Capture the cell that displays the provided text and extract its (x, y) central coordinate. 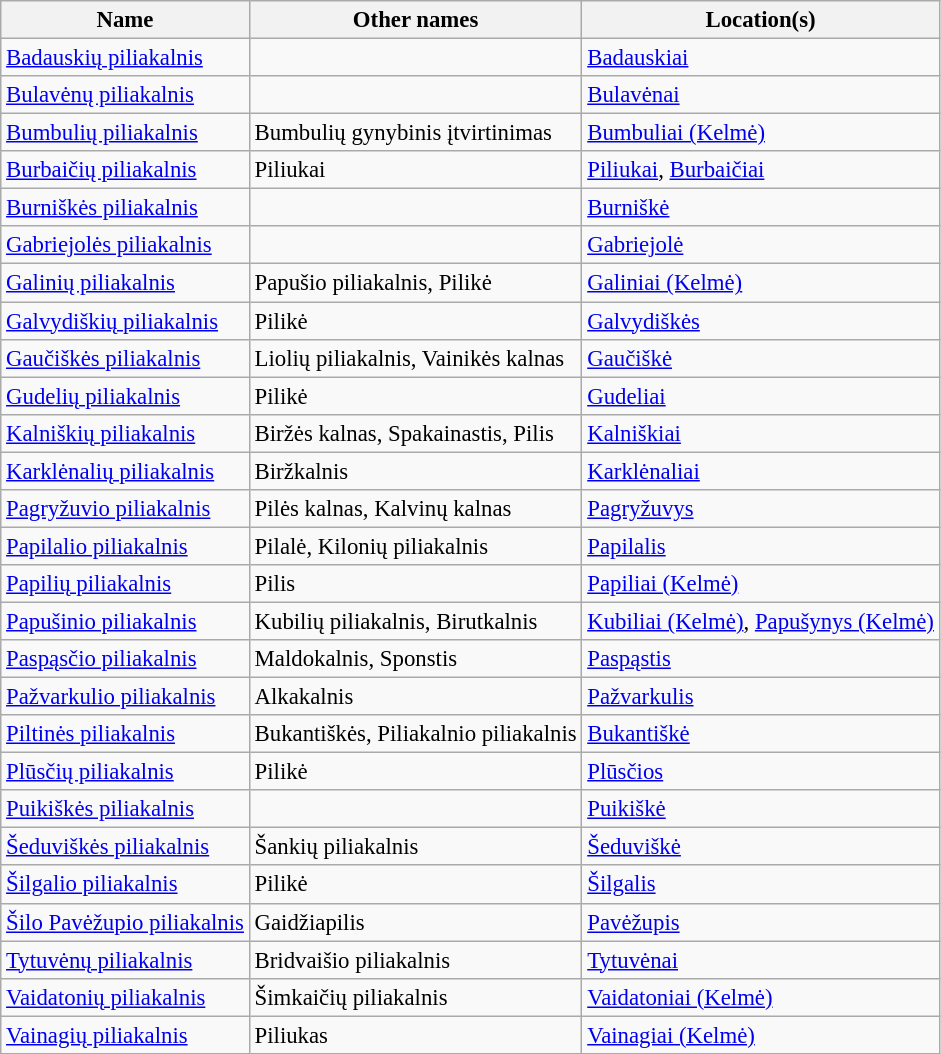
Šilgalio piliakalnis (126, 885)
Name (126, 20)
Galvydiškių piliakalnis (126, 321)
Tytuvėnai (760, 960)
Papušio piliakalnis, Pilikė (416, 283)
Pažvarkulio piliakalnis (126, 697)
Alkakalnis (416, 697)
Gudelių piliakalnis (126, 396)
Vaidatoniai (Kelmė) (760, 997)
Šeduviškė (760, 847)
Pilalė, Kilonių piliakalnis (416, 546)
Galvydiškės (760, 321)
Kubilių piliakalnis, Birutkalnis (416, 621)
Badauskių piliakalnis (126, 58)
Papušinio piliakalnis (126, 621)
Gaučiškė (760, 358)
Biržkalnis (416, 471)
Maldokalnis, Sponstis (416, 659)
Šimkaičių piliakalnis (416, 997)
Liolių piliakalnis, Vainikės kalnas (416, 358)
Burbaičių piliakalnis (126, 170)
Plūsčių piliakalnis (126, 772)
Papiliai (Kelmė) (760, 584)
Bulavėnų piliakalnis (126, 95)
Galiniai (Kelmė) (760, 283)
Bumbulių piliakalnis (126, 133)
Plūsčios (760, 772)
Galinių piliakalnis (126, 283)
Bridvaišio piliakalnis (416, 960)
Vaidatonių piliakalnis (126, 997)
Bukantiškės, Piliakalnio piliakalnis (416, 734)
Gudeliai (760, 396)
Gabriejolė (760, 245)
Pažvarkulis (760, 697)
Paspąsčio piliakalnis (126, 659)
Piliukai (416, 170)
Kalniškiai (760, 433)
Location(s) (760, 20)
Piltinės piliakalnis (126, 734)
Burniškė (760, 208)
Pagryžuvys (760, 509)
Puikiškės piliakalnis (126, 809)
Tytuvėnų piliakalnis (126, 960)
Vainagiai (Kelmė) (760, 1035)
Paspąstis (760, 659)
Karklėnaliai (760, 471)
Šilgalis (760, 885)
Bulavėnai (760, 95)
Bukantiškė (760, 734)
Papilalis (760, 546)
Piliukas (416, 1035)
Gaidžiapilis (416, 922)
Other names (416, 20)
Karklėnalių piliakalnis (126, 471)
Piliukai, Burbaičiai (760, 170)
Pilis (416, 584)
Kalniškių piliakalnis (126, 433)
Gabriejolės piliakalnis (126, 245)
Pilės kalnas, Kalvinų kalnas (416, 509)
Pagryžuvio piliakalnis (126, 509)
Vainagių piliakalnis (126, 1035)
Gaučiškės piliakalnis (126, 358)
Šeduviškės piliakalnis (126, 847)
Bumbulių gynybinis įtvirtinimas (416, 133)
Šankių piliakalnis (416, 847)
Biržės kalnas, Spakainastis, Pilis (416, 433)
Puikiškė (760, 809)
Burniškės piliakalnis (126, 208)
Pavėžupis (760, 922)
Badauskiai (760, 58)
Bumbuliai (Kelmė) (760, 133)
Papilalio piliakalnis (126, 546)
Kubiliai (Kelmė), Papušynys (Kelmė) (760, 621)
Šilo Pavėžupio piliakalnis (126, 922)
Papilių piliakalnis (126, 584)
